Return the [x, y] coordinate for the center point of the cell that contains the specified text.  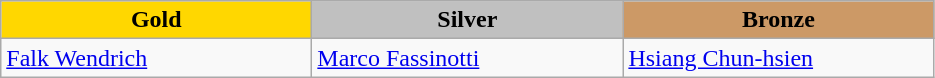
Silver [468, 20]
Bronze [778, 20]
Falk Wendrich [156, 58]
Marco Fassinotti [468, 58]
Hsiang Chun-hsien [778, 58]
Gold [156, 20]
